For the text-containing cell, return its midpoint in [x, y] coordinate format. 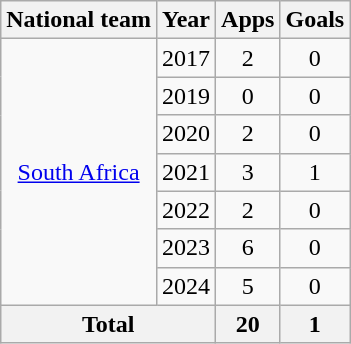
6 [248, 248]
Goals [315, 20]
2021 [186, 172]
2022 [186, 210]
3 [248, 172]
Year [186, 20]
National team [79, 20]
20 [248, 324]
5 [248, 286]
2023 [186, 248]
2017 [186, 58]
Apps [248, 20]
South Africa [79, 172]
2024 [186, 286]
2019 [186, 96]
2020 [186, 134]
Total [108, 324]
